Capture the cell that displays the provided text and extract its [X, Y] central coordinate. 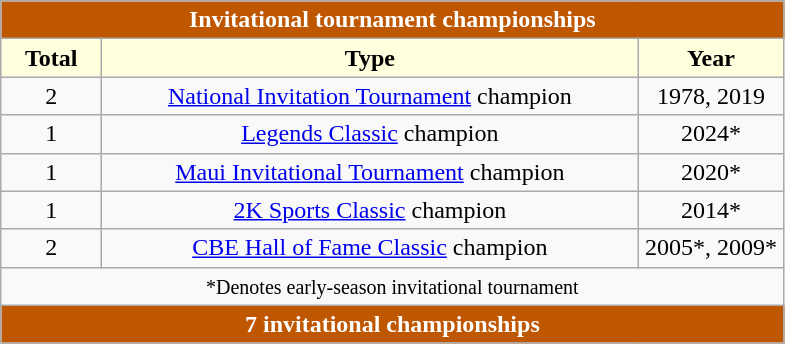
Legends Classic champion [370, 134]
7 invitational championships [392, 324]
CBE Hall of Fame Classic champion [370, 248]
Maui Invitational Tournament champion [370, 172]
Total [52, 58]
2K Sports Classic champion [370, 210]
2020* [711, 172]
1978, 2019 [711, 96]
*Denotes early-season invitational tournament [392, 286]
2005*, 2009* [711, 248]
National Invitation Tournament champion [370, 96]
2014* [711, 210]
2024* [711, 134]
Year [711, 58]
Invitational tournament championships [392, 20]
Type [370, 58]
